Provide the (X, Y) coordinate of the cell's center where the given text is located.  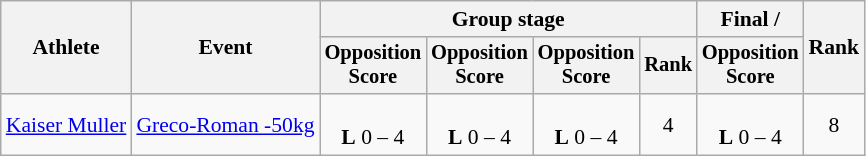
4 (668, 124)
Athlete (66, 48)
Kaiser Muller (66, 124)
Event (225, 48)
Final / (750, 19)
8 (834, 124)
Greco-Roman -50kg (225, 124)
Group stage (508, 19)
